Find where the given text appears and provide that cell's center as [X, Y] coordinate. 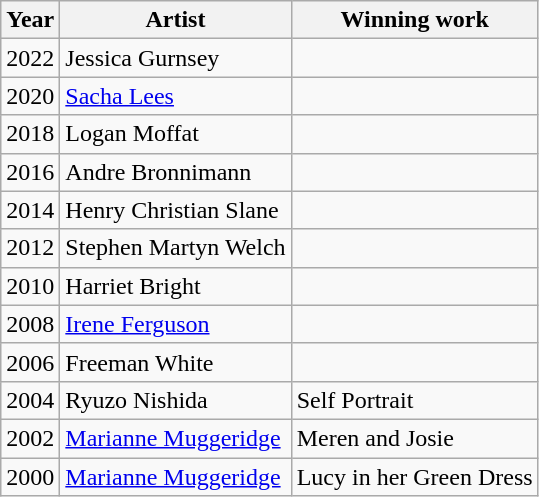
2020 [30, 96]
2004 [30, 400]
Ryuzo Nishida [176, 400]
Meren and Josie [414, 438]
2016 [30, 172]
Winning work [414, 20]
2014 [30, 210]
Stephen Martyn Welch [176, 248]
2010 [30, 286]
Irene Ferguson [176, 324]
Logan Moffat [176, 134]
2012 [30, 248]
Self Portrait [414, 400]
Freeman White [176, 362]
2002 [30, 438]
Jessica Gurnsey [176, 58]
Henry Christian Slane [176, 210]
2006 [30, 362]
Year [30, 20]
2000 [30, 477]
Lucy in her Green Dress [414, 477]
Artist [176, 20]
Sacha Lees [176, 96]
Harriet Bright [176, 286]
2018 [30, 134]
Andre Bronnimann [176, 172]
2022 [30, 58]
2008 [30, 324]
